Return the (x, y) coordinate for the center point of the cell that contains the specified text.  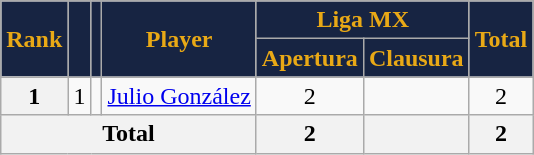
Clausura (416, 58)
Julio González (179, 96)
Liga MX (362, 20)
Rank (34, 39)
Player (179, 39)
Apertura (310, 58)
